Identify which cell holds the provided text, then report its [X, Y] central coordinate. 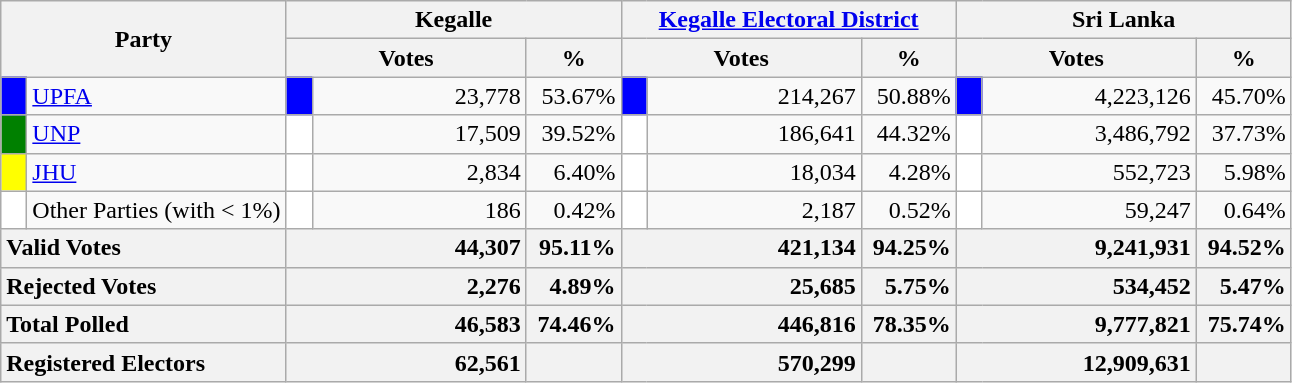
446,816 [741, 324]
214,267 [754, 96]
23,778 [419, 96]
18,034 [754, 172]
45.70% [1244, 96]
534,452 [1076, 286]
9,777,821 [1076, 324]
Rejected Votes [144, 286]
570,299 [741, 362]
3,486,792 [1089, 134]
Party [144, 39]
Registered Electors [144, 362]
Valid Votes [144, 248]
421,134 [741, 248]
552,723 [1089, 172]
JHU [156, 172]
46,583 [406, 324]
44.32% [908, 134]
44,307 [406, 248]
4.89% [574, 286]
95.11% [574, 248]
53.67% [574, 96]
59,247 [1089, 210]
50.88% [908, 96]
75.74% [1244, 324]
Kegalle Electoral District [788, 20]
0.64% [1244, 210]
2,834 [419, 172]
Sri Lanka [1124, 20]
94.25% [908, 248]
25,685 [741, 286]
Kegalle [454, 20]
5.75% [908, 286]
94.52% [1244, 248]
Total Polled [144, 324]
37.73% [1244, 134]
6.40% [574, 172]
2,187 [754, 210]
74.46% [574, 324]
4,223,126 [1089, 96]
186 [419, 210]
4.28% [908, 172]
186,641 [754, 134]
78.35% [908, 324]
9,241,931 [1076, 248]
62,561 [406, 362]
Other Parties (with < 1%) [156, 210]
5.98% [1244, 172]
12,909,631 [1076, 362]
0.52% [908, 210]
UPFA [156, 96]
2,276 [406, 286]
39.52% [574, 134]
5.47% [1244, 286]
17,509 [419, 134]
UNP [156, 134]
0.42% [574, 210]
